Return the [X, Y] coordinate for the center point of the cell that contains the specified text.  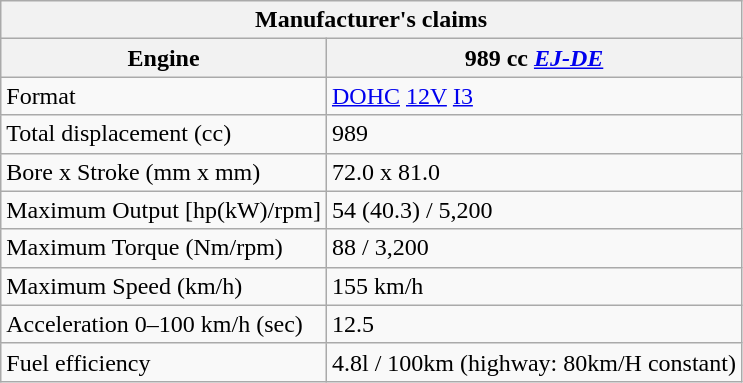
Acceleration 0–100 km/h (sec) [164, 324]
Maximum Speed (km/h) [164, 286]
Fuel efficiency [164, 362]
Maximum Torque (Nm/rpm) [164, 248]
155 km/h [534, 286]
Total displacement (cc) [164, 134]
989 [534, 134]
Engine [164, 58]
Manufacturer's claims [372, 20]
989 cc EJ-DE [534, 58]
Bore x Stroke (mm x mm) [164, 172]
DOHC 12V I3 [534, 96]
12.5 [534, 324]
Maximum Output [hp(kW)/rpm] [164, 210]
88 / 3,200 [534, 248]
4.8l / 100km (highway: 80km/H constant) [534, 362]
72.0 x 81.0 [534, 172]
54 (40.3) / 5,200 [534, 210]
Format [164, 96]
